Search for the cell housing the specified text and yield its (x, y) center coordinate. 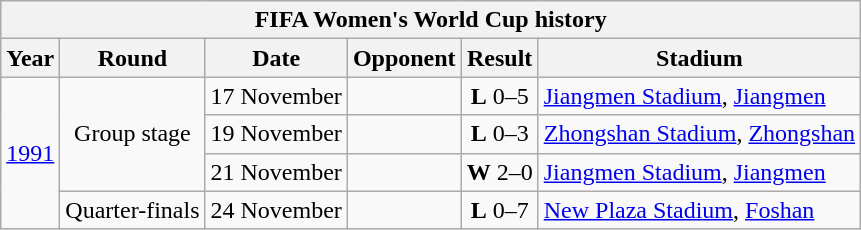
W 2–0 (500, 172)
1991 (30, 153)
17 November (276, 96)
Zhongshan Stadium, Zhongshan (699, 134)
21 November (276, 172)
Year (30, 58)
L 0–5 (500, 96)
L 0–3 (500, 134)
FIFA Women's World Cup history (431, 20)
Group stage (132, 134)
Result (500, 58)
24 November (276, 210)
Stadium (699, 58)
Opponent (404, 58)
19 November (276, 134)
Quarter-finals (132, 210)
L 0–7 (500, 210)
New Plaza Stadium, Foshan (699, 210)
Round (132, 58)
Date (276, 58)
